For the text-containing cell, return its midpoint in (x, y) coordinate format. 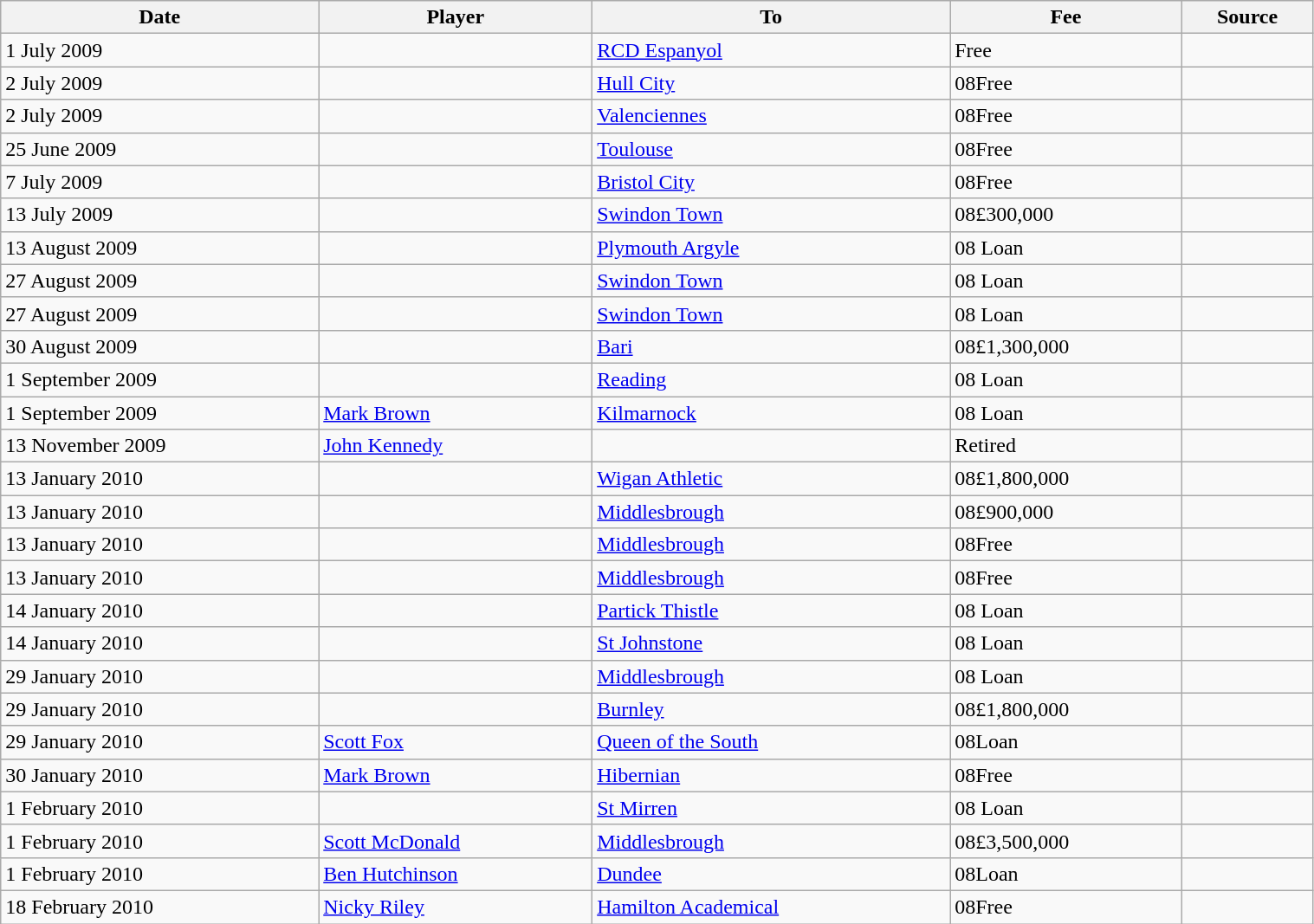
To (771, 17)
13 November 2009 (159, 446)
Partick Thistle (771, 611)
08£3,500,000 (1065, 841)
13 August 2009 (159, 248)
St Mirren (771, 808)
7 July 2009 (159, 182)
Bari (771, 346)
RCD Espanyol (771, 50)
1 July 2009 (159, 50)
Retired (1065, 446)
St Johnstone (771, 643)
08£900,000 (1065, 512)
Source (1247, 17)
Plymouth Argyle (771, 248)
Fee (1065, 17)
Toulouse (771, 149)
Dundee (771, 874)
Scott Fox (456, 742)
Ben Hutchinson (456, 874)
30 January 2010 (159, 775)
Hull City (771, 83)
13 July 2009 (159, 215)
30 August 2009 (159, 346)
Valenciennes (771, 116)
Player (456, 17)
Hamilton Academical (771, 907)
Kilmarnock (771, 413)
18 February 2010 (159, 907)
25 June 2009 (159, 149)
Scott McDonald (456, 841)
08£300,000 (1065, 215)
Reading (771, 379)
08£1,300,000 (1065, 346)
Wigan Athletic (771, 479)
Free (1065, 50)
Date (159, 17)
Hibernian (771, 775)
Queen of the South (771, 742)
Bristol City (771, 182)
Burnley (771, 709)
John Kennedy (456, 446)
Nicky Riley (456, 907)
